Determine the [x, y] coordinate at the center of the cell enclosing the given text.  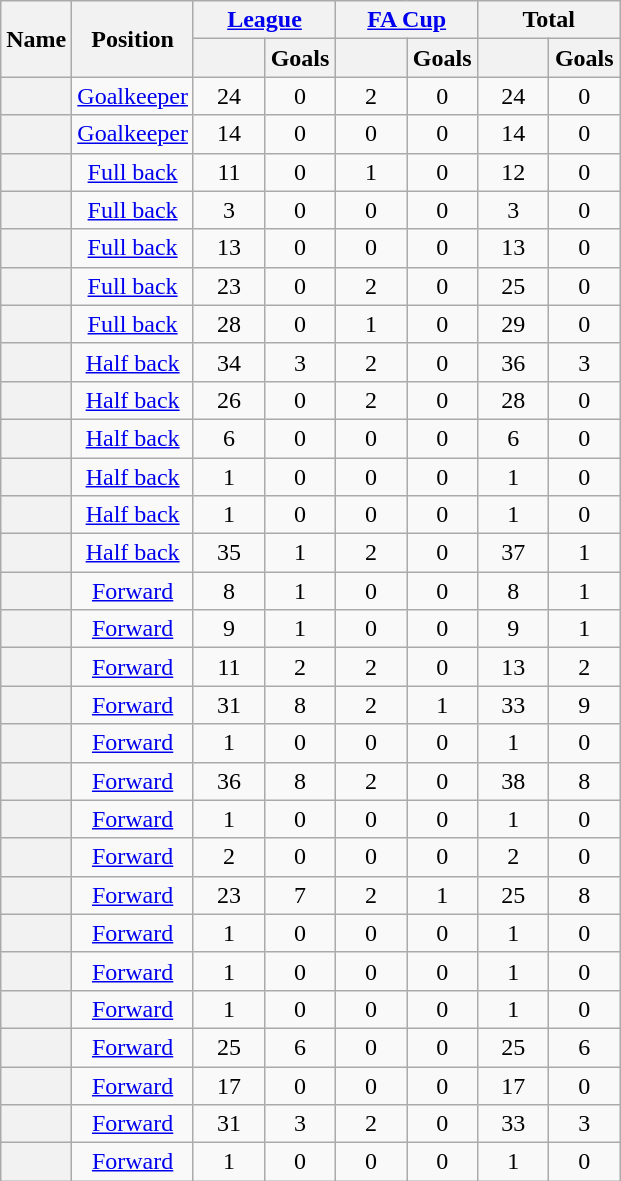
Position [133, 39]
29 [514, 324]
35 [228, 553]
38 [514, 781]
34 [228, 362]
Name [36, 39]
League [264, 20]
Total [549, 20]
37 [514, 553]
7 [300, 895]
26 [228, 400]
FA Cup [407, 20]
12 [514, 172]
